Return (X, Y) of the center of cell containing provided text 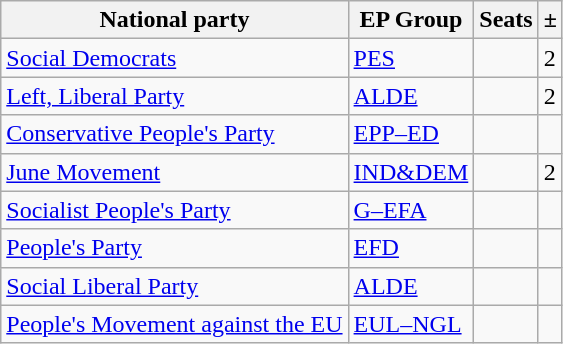
Conservative People's Party (174, 134)
EPP–ED (411, 134)
Socialist People's Party (174, 210)
EFD (411, 248)
June Movement (174, 172)
EP Group (411, 20)
Social Liberal Party (174, 286)
IND&DEM (411, 172)
G–EFA (411, 210)
Social Democrats (174, 58)
EUL–NGL (411, 324)
People's Party (174, 248)
Seats (506, 20)
PES (411, 58)
People's Movement against the EU (174, 324)
National party (174, 20)
± (550, 20)
Left, Liberal Party (174, 96)
